Determine the (X, Y) coordinate at the center of the cell enclosing the given text.  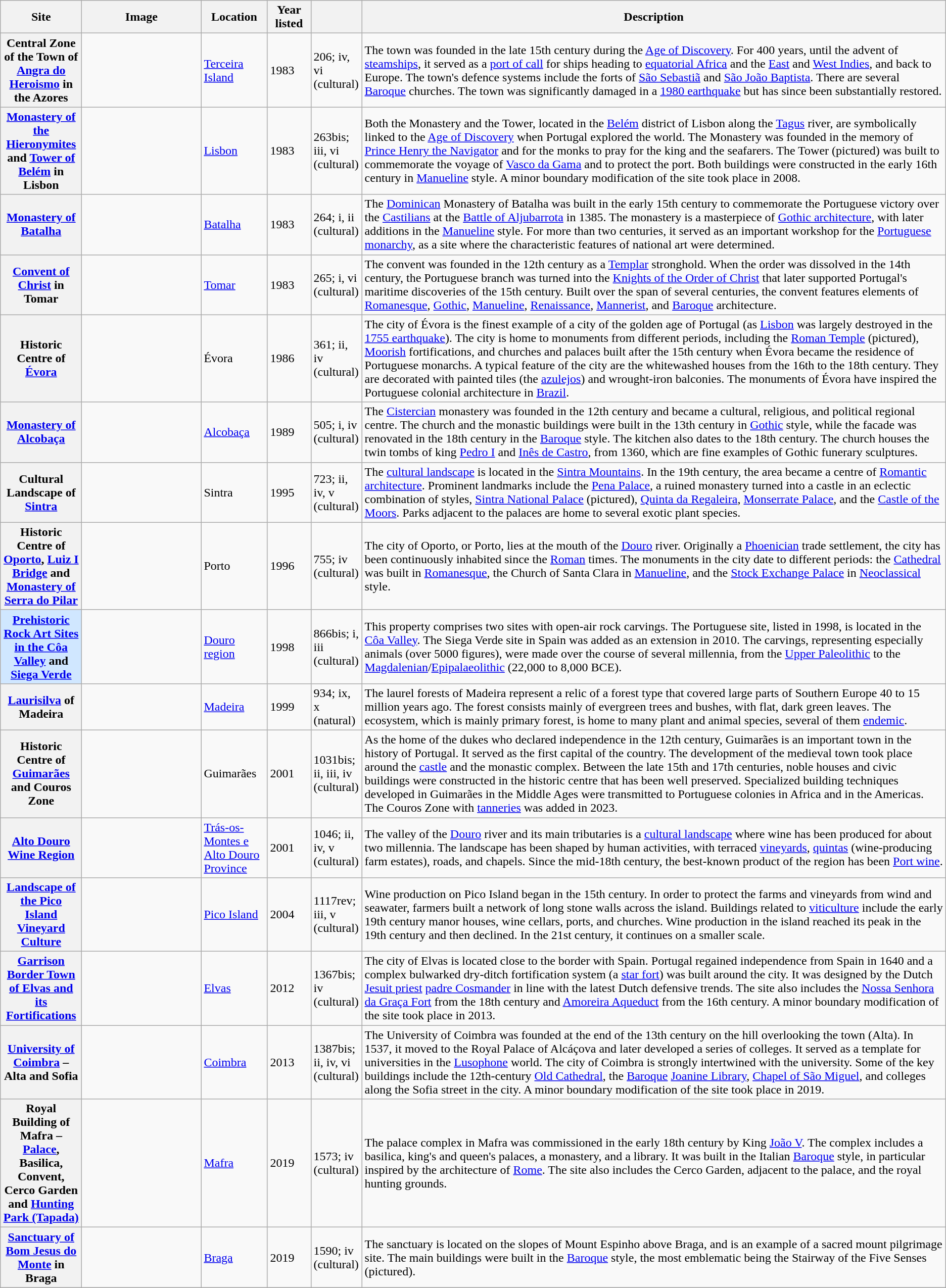
Évora (234, 359)
2012 (289, 988)
Image (141, 17)
Elvas (234, 988)
Prehistoric Rock Art Sites in the Côa Valley and Siega Verde (41, 647)
Porto (234, 566)
Braga (234, 1258)
Alcobaça (234, 432)
Sintra (234, 492)
Historic Centre of Oporto, Luiz I Bridge and Monastery of Serra do Pilar (41, 566)
Cultural Landscape of Sintra (41, 492)
1117rev; iii, v (cultural) (337, 915)
265; i, vi (cultural) (337, 285)
Monastery of Alcobaça (41, 432)
Location (234, 17)
Mafra (234, 1163)
1367bis; iv (cultural) (337, 988)
1573; iv (cultural) (337, 1163)
2013 (289, 1062)
1998 (289, 647)
Pico Island (234, 915)
Sanctuary of Bom Jesus do Monte in Braga (41, 1258)
Alto Douro Wine Region (41, 848)
University of Coimbra – Alta and Sofia (41, 1062)
Description (654, 17)
755; iv (cultural) (337, 566)
1999 (289, 707)
1590; iv (cultural) (337, 1258)
263bis; iii, vi (cultural) (337, 151)
934; ix, x (natural) (337, 707)
Site (41, 17)
Madeira (234, 707)
866bis; i, iii (cultural) (337, 647)
1996 (289, 566)
Garrison Border Town of Elvas and its Fortifications (41, 988)
1986 (289, 359)
Trás-os-Montes e Alto Douro Province (234, 848)
206; iv, vi (cultural) (337, 70)
Batalha (234, 224)
Terceira Island (234, 70)
Douro region (234, 647)
1046; ii, iv, v (cultural) (337, 848)
1031bis; ii, iii, iv (cultural) (337, 774)
Historic Centre of Évora (41, 359)
2004 (289, 915)
Coimbra (234, 1062)
Landscape of the Pico Island Vineyard Culture (41, 915)
Historic Centre of Guimarães and Couros Zone (41, 774)
Guimarães (234, 774)
Central Zone of the Town of Angra do Heroismo in the Azores (41, 70)
Laurisilva of Madeira (41, 707)
361; ii, iv (cultural) (337, 359)
1387bis; ii, iv, vi (cultural) (337, 1062)
Monastery of the Hieronymites and Tower of Belém in Lisbon (41, 151)
Royal Building of Mafra – Palace, Basilica, Convent, Cerco Garden and Hunting Park (Tapada) (41, 1163)
505; i, iv (cultural) (337, 432)
264; i, ii (cultural) (337, 224)
Monastery of Batalha (41, 224)
Convent of Christ in Tomar (41, 285)
Tomar (234, 285)
1989 (289, 432)
Lisbon (234, 151)
1995 (289, 492)
Year listed (289, 17)
723; ii, iv, v (cultural) (337, 492)
